From the cell containing the given text, extract its center point as (x, y) coordinate. 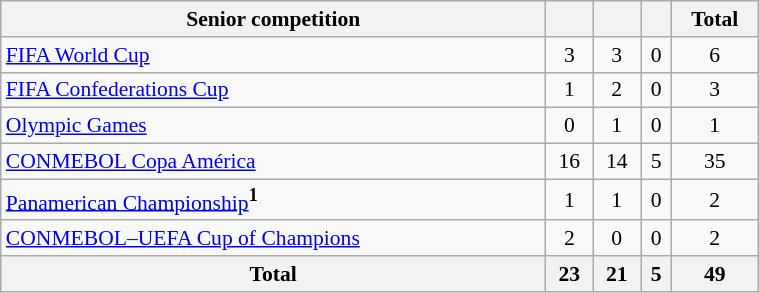
49 (715, 274)
35 (715, 162)
Senior competition (274, 19)
14 (616, 162)
FIFA Confederations Cup (274, 90)
Panamerican Championship1 (274, 200)
23 (570, 274)
FIFA World Cup (274, 55)
CONMEBOL Copa América (274, 162)
16 (570, 162)
6 (715, 55)
CONMEBOL–UEFA Cup of Champions (274, 239)
21 (616, 274)
Olympic Games (274, 126)
